Locate the cell with the specified text and output its [X, Y] center coordinate. 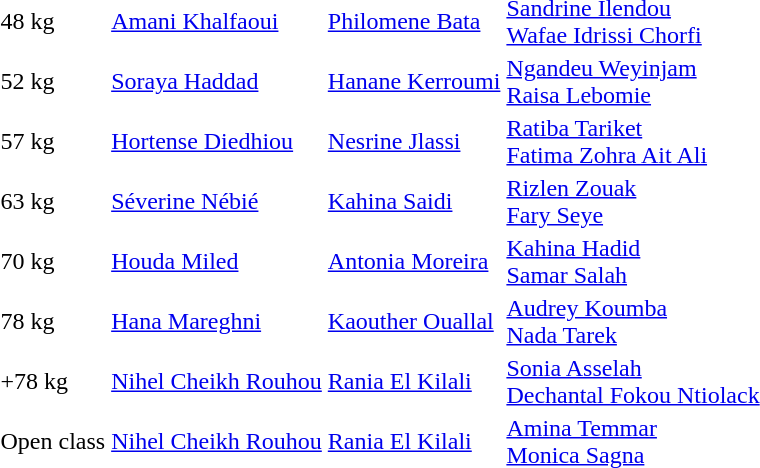
Antonia Moreira [414, 262]
Rania El Kilali [414, 382]
Hortense Diedhiou [217, 142]
Nesrine Jlassi [414, 142]
Kahina Saidi [414, 202]
Kaouther Ouallal [414, 322]
Soraya Haddad [217, 82]
Nihel Cheikh Rouhou [217, 382]
Houda Miled [217, 262]
Hana Mareghni [217, 322]
Hanane Kerroumi [414, 82]
Séverine Nébié [217, 202]
